Search for the cell housing the specified text and yield its [X, Y] center coordinate. 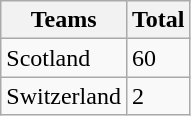
60 [158, 58]
Switzerland [64, 96]
Scotland [64, 58]
2 [158, 96]
Teams [64, 20]
Total [158, 20]
